Locate the cell with the specified text and output its [x, y] center coordinate. 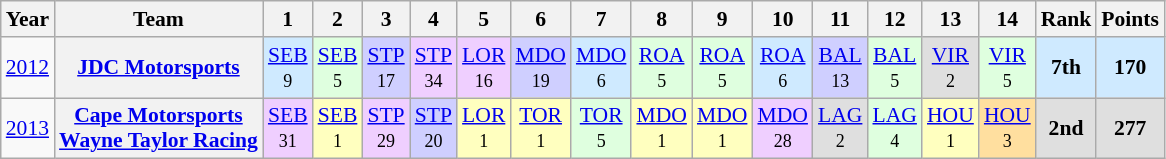
STP29 [386, 128]
277 [1130, 128]
BAL13 [840, 68]
4 [434, 19]
TOR5 [602, 128]
3 [386, 19]
TOR1 [540, 128]
STP20 [434, 128]
STP34 [434, 68]
Points [1130, 19]
LAG4 [894, 128]
6 [540, 19]
VIR5 [1008, 68]
LAG2 [840, 128]
170 [1130, 68]
BAL5 [894, 68]
SEB5 [338, 68]
1 [288, 19]
2nd [1066, 128]
Year [28, 19]
13 [950, 19]
MDO6 [602, 68]
12 [894, 19]
SEB31 [288, 128]
2012 [28, 68]
HOU1 [950, 128]
7 [602, 19]
9 [722, 19]
14 [1008, 19]
11 [840, 19]
2 [338, 19]
JDC Motorsports [158, 68]
LOR16 [484, 68]
2013 [28, 128]
ROA6 [782, 68]
STP17 [386, 68]
Cape Motorsports Wayne Taylor Racing [158, 128]
Rank [1066, 19]
MDO28 [782, 128]
HOU3 [1008, 128]
Team [158, 19]
7th [1066, 68]
LOR1 [484, 128]
8 [662, 19]
5 [484, 19]
SEB9 [288, 68]
MDO19 [540, 68]
10 [782, 19]
VIR2 [950, 68]
SEB1 [338, 128]
